Provide the (x, y) coordinate of the cell's center where the given text is located.  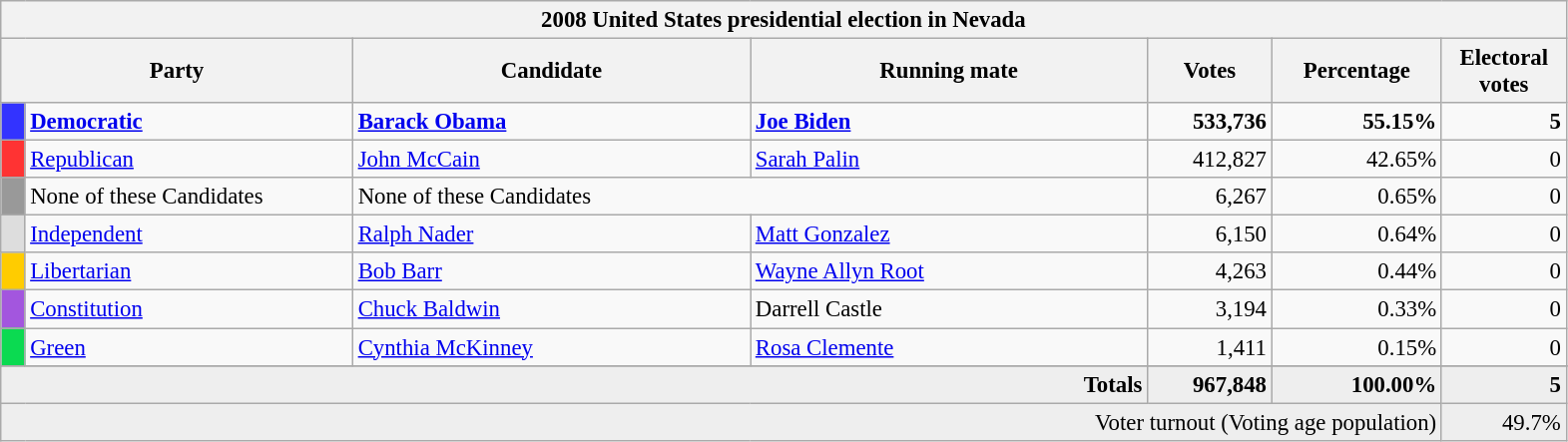
6,267 (1210, 197)
0.33% (1356, 309)
2008 United States presidential election in Nevada (784, 20)
Constitution (189, 309)
John McCain (551, 160)
0.64% (1356, 234)
Barack Obama (551, 122)
Ralph Nader (551, 234)
Wayne Allyn Root (949, 272)
Electoral votes (1503, 72)
967,848 (1210, 384)
Cynthia McKinney (551, 347)
0.65% (1356, 197)
Running mate (949, 72)
6,150 (1210, 234)
49.7% (1503, 422)
Libertarian (189, 272)
Green (189, 347)
3,194 (1210, 309)
1,411 (1210, 347)
Sarah Palin (949, 160)
Percentage (1356, 72)
100.00% (1356, 384)
0.15% (1356, 347)
55.15% (1356, 122)
Party (178, 72)
Joe Biden (949, 122)
Democratic (189, 122)
Darrell Castle (949, 309)
412,827 (1210, 160)
Independent (189, 234)
42.65% (1356, 160)
4,263 (1210, 272)
0.44% (1356, 272)
Rosa Clemente (949, 347)
Matt Gonzalez (949, 234)
Republican (189, 160)
Votes (1210, 72)
Voter turnout (Voting age population) (722, 422)
Totals (575, 384)
Bob Barr (551, 272)
Chuck Baldwin (551, 309)
533,736 (1210, 122)
Candidate (551, 72)
